Output the (X, Y) coordinate of the center of the cell containing the given text.  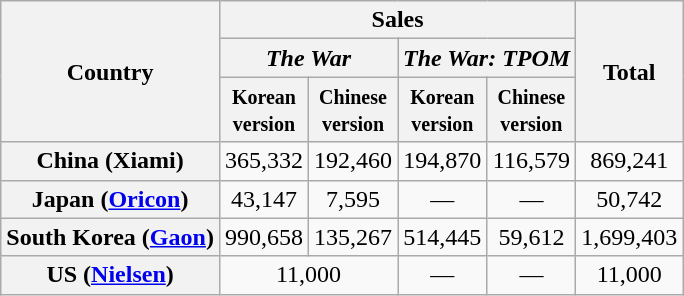
514,445 (443, 237)
7,595 (352, 199)
China (Xiami) (110, 161)
The War: TPOM (487, 58)
Total (630, 72)
869,241 (630, 161)
Sales (397, 20)
990,658 (264, 237)
192,460 (352, 161)
135,267 (352, 237)
365,332 (264, 161)
50,742 (630, 199)
US (Nielsen) (110, 275)
43,147 (264, 199)
194,870 (443, 161)
South Korea (Gaon) (110, 237)
Country (110, 72)
The War (308, 58)
Japan (Oricon) (110, 199)
1,699,403 (630, 237)
116,579 (532, 161)
59,612 (532, 237)
